Search for the cell housing the specified text and yield its [x, y] center coordinate. 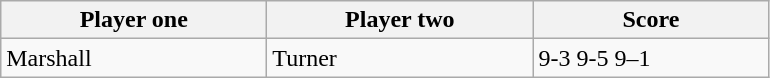
Player one [134, 20]
9-3 9-5 9–1 [651, 58]
Player two [400, 20]
Score [651, 20]
Turner [400, 58]
Marshall [134, 58]
